Pinpoint the cell where the given text exists, returning its [X, Y] midpoint coordinate. 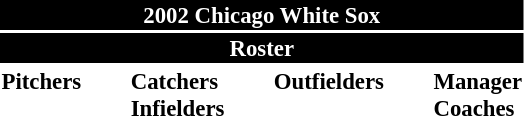
2002 Chicago White Sox [262, 15]
Roster [262, 48]
